Output the (x, y) coordinate of the center of the cell containing the given text.  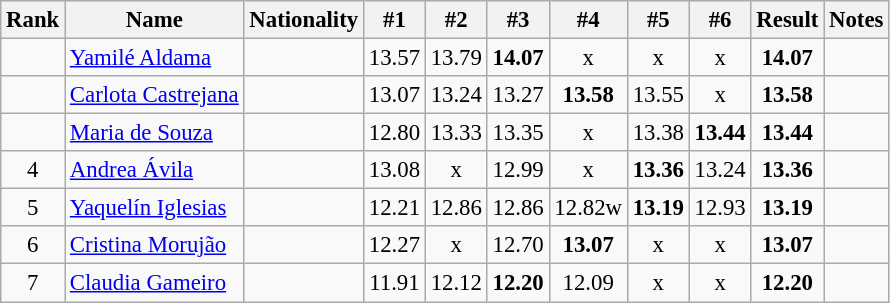
Result (788, 20)
Yaquelín Iglesias (154, 208)
Claudia Gameiro (154, 283)
#5 (658, 20)
12.80 (394, 133)
6 (33, 245)
Notes (856, 20)
12.12 (456, 283)
Cristina Morujão (154, 245)
12.09 (588, 283)
#1 (394, 20)
13.33 (456, 133)
Yamilé Aldama (154, 58)
Name (154, 20)
Maria de Souza (154, 133)
Nationality (304, 20)
13.55 (658, 95)
12.99 (518, 170)
#6 (720, 20)
12.21 (394, 208)
Rank (33, 20)
11.91 (394, 283)
#4 (588, 20)
12.70 (518, 245)
13.79 (456, 58)
13.27 (518, 95)
12.27 (394, 245)
12.82w (588, 208)
5 (33, 208)
12.93 (720, 208)
13.08 (394, 170)
13.57 (394, 58)
Carlota Castrejana (154, 95)
Andrea Ávila (154, 170)
#2 (456, 20)
4 (33, 170)
#3 (518, 20)
13.35 (518, 133)
7 (33, 283)
13.38 (658, 133)
